Output the (X, Y) coordinate of the center of the cell containing the given text.  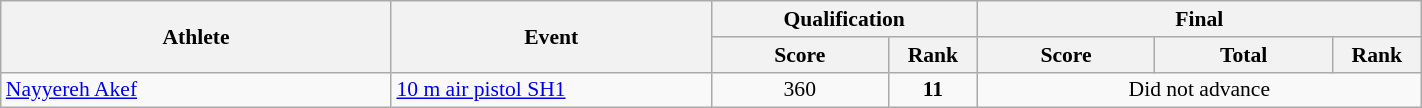
10 m air pistol SH1 (551, 90)
360 (800, 90)
11 (934, 90)
Qualification (844, 19)
Did not advance (1199, 90)
Athlete (196, 36)
Event (551, 36)
Total (1244, 55)
Final (1199, 19)
Nayyereh Akef (196, 90)
